Output the (X, Y) coordinate of the center of the cell containing the given text.  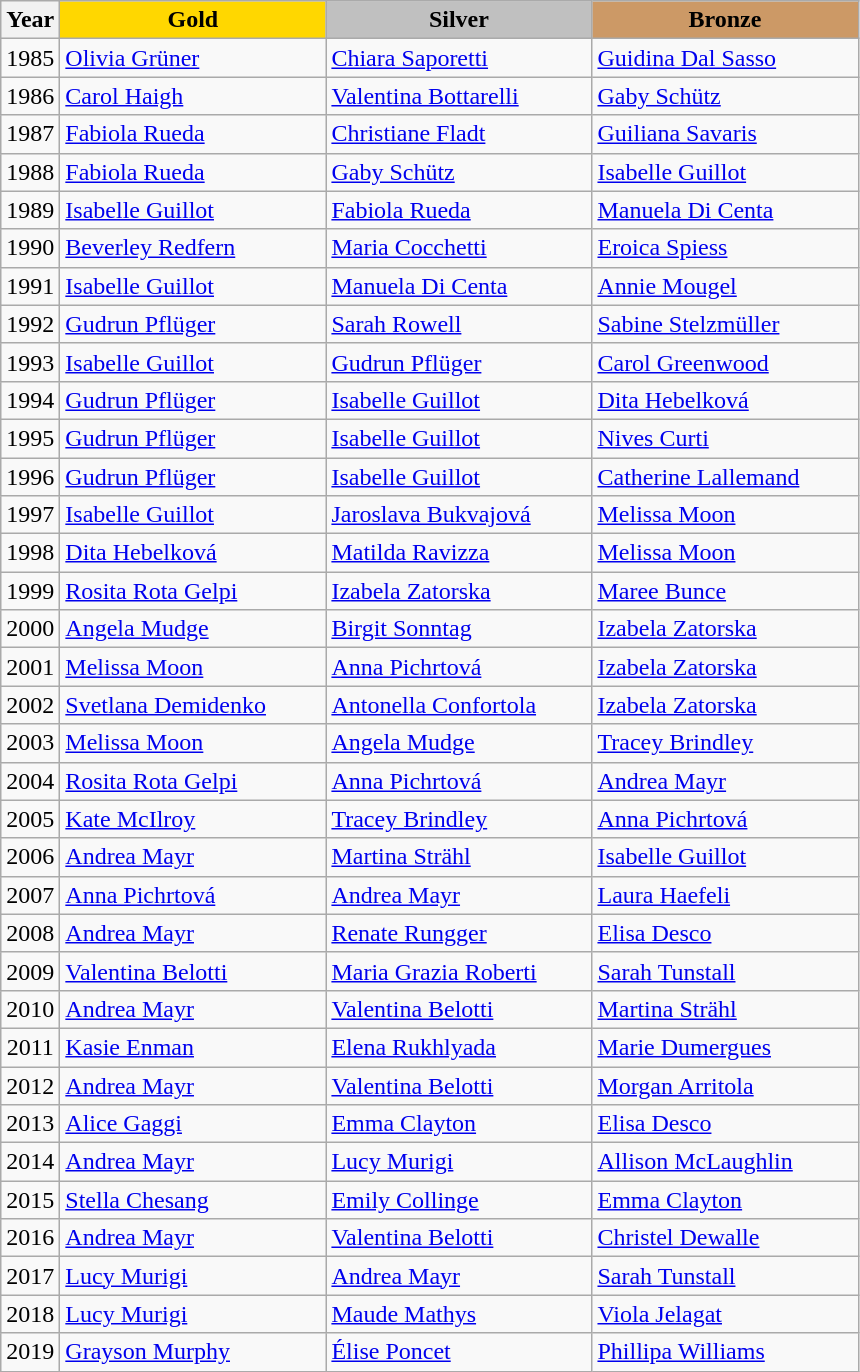
2009 (30, 971)
2014 (30, 1162)
Laura Haefeli (725, 895)
2015 (30, 1200)
2003 (30, 743)
Bronze (725, 20)
Élise Poncet (459, 1352)
Allison McLaughlin (725, 1162)
2012 (30, 1085)
Christel Dewalle (725, 1238)
1985 (30, 58)
Maria Grazia Roberti (459, 971)
1996 (30, 477)
Catherine Lallemand (725, 477)
1987 (30, 134)
Jaroslava Bukvajová (459, 515)
Silver (459, 20)
Carol Greenwood (725, 362)
Phillipa Williams (725, 1352)
Gold (193, 20)
2018 (30, 1314)
Marie Dumergues (725, 1047)
1992 (30, 324)
Maude Mathys (459, 1314)
Matilda Ravizza (459, 553)
Elena Rukhlyada (459, 1047)
2019 (30, 1352)
1997 (30, 515)
1990 (30, 248)
2011 (30, 1047)
2016 (30, 1238)
Maria Cocchetti (459, 248)
Beverley Redfern (193, 248)
Carol Haigh (193, 96)
Viola Jelagat (725, 1314)
Sarah Rowell (459, 324)
Guiliana Savaris (725, 134)
Eroica Spiess (725, 248)
Morgan Arritola (725, 1085)
2010 (30, 1009)
Maree Bunce (725, 591)
2000 (30, 629)
Grayson Murphy (193, 1352)
Chiara Saporetti (459, 58)
Olivia Grüner (193, 58)
2013 (30, 1124)
Birgit Sonntag (459, 629)
2005 (30, 819)
Christiane Fladt (459, 134)
Annie Mougel (725, 286)
Stella Chesang (193, 1200)
Kate McIlroy (193, 819)
1991 (30, 286)
1994 (30, 400)
2006 (30, 857)
Alice Gaggi (193, 1124)
1999 (30, 591)
1989 (30, 210)
2002 (30, 705)
Renate Rungger (459, 933)
1986 (30, 96)
Guidina Dal Sasso (725, 58)
Sabine Stelzmüller (725, 324)
2007 (30, 895)
1995 (30, 438)
Valentina Bottarelli (459, 96)
1988 (30, 172)
Svetlana Demidenko (193, 705)
2017 (30, 1276)
Kasie Enman (193, 1047)
1993 (30, 362)
2004 (30, 781)
1998 (30, 553)
2001 (30, 667)
Antonella Confortola (459, 705)
Emily Collinge (459, 1200)
Year (30, 20)
Nives Curti (725, 438)
2008 (30, 933)
